For the text-containing cell, return its midpoint in (X, Y) coordinate format. 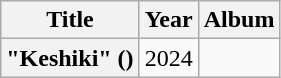
Year (168, 20)
2024 (168, 58)
Title (70, 20)
"Keshiki" () (70, 58)
Album (239, 20)
